Provide the (X, Y) coordinate of the cell's center where the given text is located.  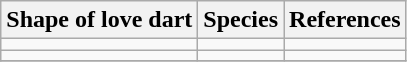
Shape of love dart (100, 20)
References (346, 20)
Species (241, 20)
